Return [x, y] of the center of cell containing provided text 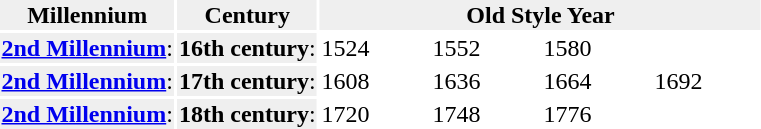
1580 [596, 48]
1636 [485, 81]
1608 [374, 81]
18th century: [247, 114]
Century [247, 15]
1552 [485, 48]
1748 [485, 114]
Old Style Year [540, 15]
1692 [707, 81]
17th century: [247, 81]
1524 [374, 48]
1720 [374, 114]
Millennium [87, 15]
1776 [596, 114]
16th century: [247, 48]
1664 [596, 81]
